Capture the cell that displays the provided text and extract its [x, y] central coordinate. 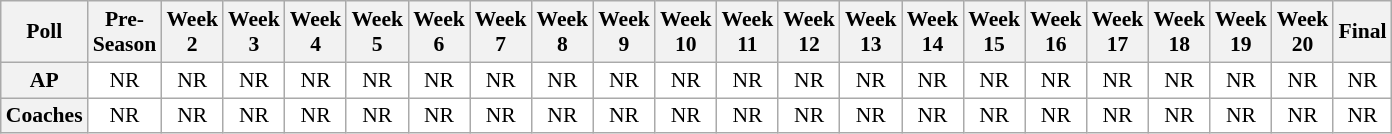
Week9 [624, 32]
Week10 [686, 32]
Week2 [192, 32]
Coaches [44, 116]
Week8 [562, 32]
Week18 [1179, 32]
Week4 [316, 32]
Week3 [254, 32]
Week12 [809, 32]
Week15 [994, 32]
Final [1362, 32]
Week5 [377, 32]
Week14 [933, 32]
Week11 [748, 32]
Week7 [501, 32]
Week17 [1118, 32]
Pre-Season [125, 32]
AP [44, 80]
Week20 [1303, 32]
Week6 [439, 32]
Week16 [1056, 32]
Poll [44, 32]
Week13 [871, 32]
Week19 [1241, 32]
